Detect which cell encompasses the target text, then output its [X, Y] center coordinate. 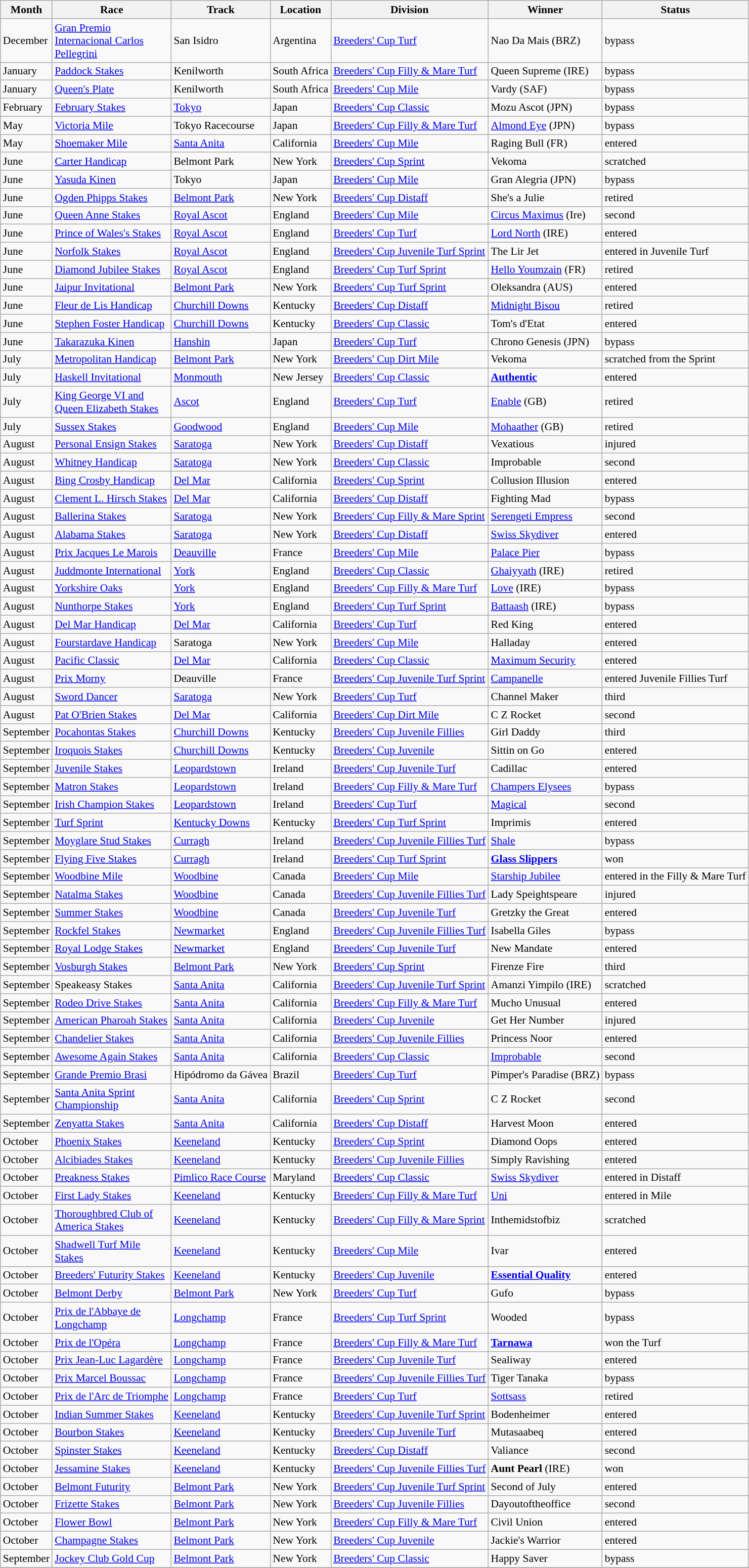
Gufo [545, 1294]
Moyglare Stud Stakes [111, 841]
Nunthorpe Stakes [111, 607]
Natalma Stakes [111, 895]
Love (IRE) [545, 588]
Woodbine Mile [111, 877]
entered Juvenile Fillies Turf [676, 679]
Inthemidstofbiz [545, 1220]
Almond Eye (JPN) [545, 125]
American Pharoah Stakes [111, 1021]
Thoroughbred Club of America Stakes [111, 1220]
Valiance [545, 1451]
Lady Speightspeare [545, 895]
Girl Daddy [545, 732]
Mozu Ascot (JPN) [545, 108]
Pat O'Brien Stakes [111, 715]
Diamond Oops [545, 1142]
Ascot [221, 402]
Jaipur Invitational [111, 288]
entered in Juvenile Turf [676, 252]
Maryland [300, 1178]
Harvest Moon [545, 1124]
Royal Lodge Stakes [111, 949]
Midnight Bisou [545, 306]
Authentic [545, 378]
Raging Bull (FR) [545, 144]
Prix Morny [111, 679]
Pocahontas Stakes [111, 732]
Goodwood [221, 427]
Vexatious [545, 444]
Belmont Derby [111, 1294]
Location [300, 10]
Dayoutoftheoffice [545, 1504]
Amanzi Yimpilo (IRE) [545, 985]
Rodeo Drive Stakes [111, 1003]
Champers Elysees [545, 787]
Status [676, 10]
Lord North (IRE) [545, 234]
Cadillac [545, 769]
Prix Marcel Boussac [111, 1378]
Palace Pier [545, 552]
Prince of Wales's Stakes [111, 234]
Happy Saver [545, 1558]
Wooded [545, 1318]
Uni [545, 1196]
Circus Maximus (Ire) [545, 215]
Isabella Giles [545, 931]
Channel Maker [545, 697]
Fighting Mad [545, 498]
Nao Da Mais (BRZ) [545, 40]
Ogden Phipps Stakes [111, 198]
Personal Ensign Stakes [111, 444]
Hello Youmzain (FR) [545, 269]
Tiger Tanaka [545, 1378]
Pimper's Paradise (BRZ) [545, 1075]
Rockfel Stakes [111, 931]
Ghaiyyath (IRE) [545, 571]
Preakness Stakes [111, 1178]
First Lady Stakes [111, 1196]
Yasuda Kinen [111, 179]
Winner [545, 10]
Speakeasy Stakes [111, 985]
Civil Union [545, 1523]
Campanelle [545, 679]
Fourstardave Handicap [111, 642]
February [26, 108]
Brazil [300, 1075]
Gran Premio Internacional Carlos Pellegrini [111, 40]
Oleksandra (AUS) [545, 288]
Fleur de Lis Handicap [111, 306]
The Lir Jet [545, 252]
Battaash (IRE) [545, 607]
Turf Sprint [111, 823]
Jockey Club Gold Cup [111, 1558]
Frizette Stakes [111, 1504]
Chrono Genesis (JPN) [545, 342]
Firenze Fire [545, 967]
Simply Ravishing [545, 1160]
Bourbon Stakes [111, 1433]
Essential Quality [545, 1275]
Maximum Security [545, 661]
Starship Jubilee [545, 877]
scratched from the Sprint [676, 359]
Chandelier Stakes [111, 1039]
Belmont Futurity [111, 1487]
Sittin on Go [545, 751]
Sealiway [545, 1360]
Del Mar Handicap [111, 625]
Collusion Illusion [545, 481]
Sussex Stakes [111, 427]
entered in the Filly & Mare Turf [676, 877]
Grande Premio Brasi [111, 1075]
Flying Five Stakes [111, 859]
Tokyo Racecourse [221, 125]
Pacific Classic [111, 661]
Carter Handicap [111, 162]
Gretzky the Great [545, 913]
Serengeti Empress [545, 517]
Shoemaker Mile [111, 144]
Flower Bowl [111, 1523]
Glass Slippers [545, 859]
Monmouth [221, 378]
Hanshin [221, 342]
Mucho Unusual [545, 1003]
Prix de l'Arc de Triomphe [111, 1397]
Victoria Mile [111, 125]
Stephen Foster Handicap [111, 324]
Track [221, 10]
entered in Distaff [676, 1178]
Aunt Pearl (IRE) [545, 1468]
Tarnawa [545, 1343]
Awesome Again Stakes [111, 1057]
Bodenheimer [545, 1414]
December [26, 40]
Phoenix Stakes [111, 1142]
Juddmonte International [111, 571]
Norfolk Stakes [111, 252]
Paddock Stakes [111, 71]
Shale [545, 841]
Irish Champion Stakes [111, 805]
Shadwell Turf Mile Stakes [111, 1251]
Bing Crosby Handicap [111, 481]
Vosburgh Stakes [111, 967]
Sword Dancer [111, 697]
Get Her Number [545, 1021]
Queen Anne Stakes [111, 215]
Pimlico Race Course [221, 1178]
Yorkshire Oaks [111, 588]
Sottsass [545, 1397]
Haskell Invitational [111, 378]
Race [111, 10]
Tom's d'Etat [545, 324]
Ballerina Stakes [111, 517]
Queen's Plate [111, 89]
Breeders' Futurity Stakes [111, 1275]
Metropolitan Handicap [111, 359]
Division [410, 10]
She's a Julie [545, 198]
Hipódromo da Gávea [221, 1075]
Whitney Handicap [111, 463]
Matron Stakes [111, 787]
Spinster Stakes [111, 1451]
Champagne Stakes [111, 1541]
Argentina [300, 40]
Gran Alegria (JPN) [545, 179]
Diamond Jubilee Stakes [111, 269]
Prix Jacques Le Marois [111, 552]
February Stakes [111, 108]
Enable (GB) [545, 402]
Takarazuka Kinen [111, 342]
Magical [545, 805]
New Jersey [300, 378]
won the Turf [676, 1343]
Prix de l'Opéra [111, 1343]
Mutasaabeq [545, 1433]
Prix de l'Abbaye de Longchamp [111, 1318]
Prix Jean-Luc Lagardère [111, 1360]
Queen Supreme (IRE) [545, 71]
King George VI and Queen Elizabeth Stakes [111, 402]
New Mandate [545, 949]
Vardy (SAF) [545, 89]
Kentucky Downs [221, 823]
Mohaather (GB) [545, 427]
Santa Anita Sprint Championship [111, 1099]
Second of July [545, 1487]
Imprimis [545, 823]
Jessamine Stakes [111, 1468]
Month [26, 10]
Halladay [545, 642]
Juvenile Stakes [111, 769]
entered in Mile [676, 1196]
Zenyatta Stakes [111, 1124]
Clement L. Hirsch Stakes [111, 498]
Summer Stakes [111, 913]
San Isidro [221, 40]
Princess Noor [545, 1039]
Alcibiades Stakes [111, 1160]
Indian Summer Stakes [111, 1414]
Ivar [545, 1251]
Red King [545, 625]
Jackie's Warrior [545, 1541]
Alabama Stakes [111, 535]
Iroquois Stakes [111, 751]
